Provide the [X, Y] coordinate of the cell's center where the given text is located.  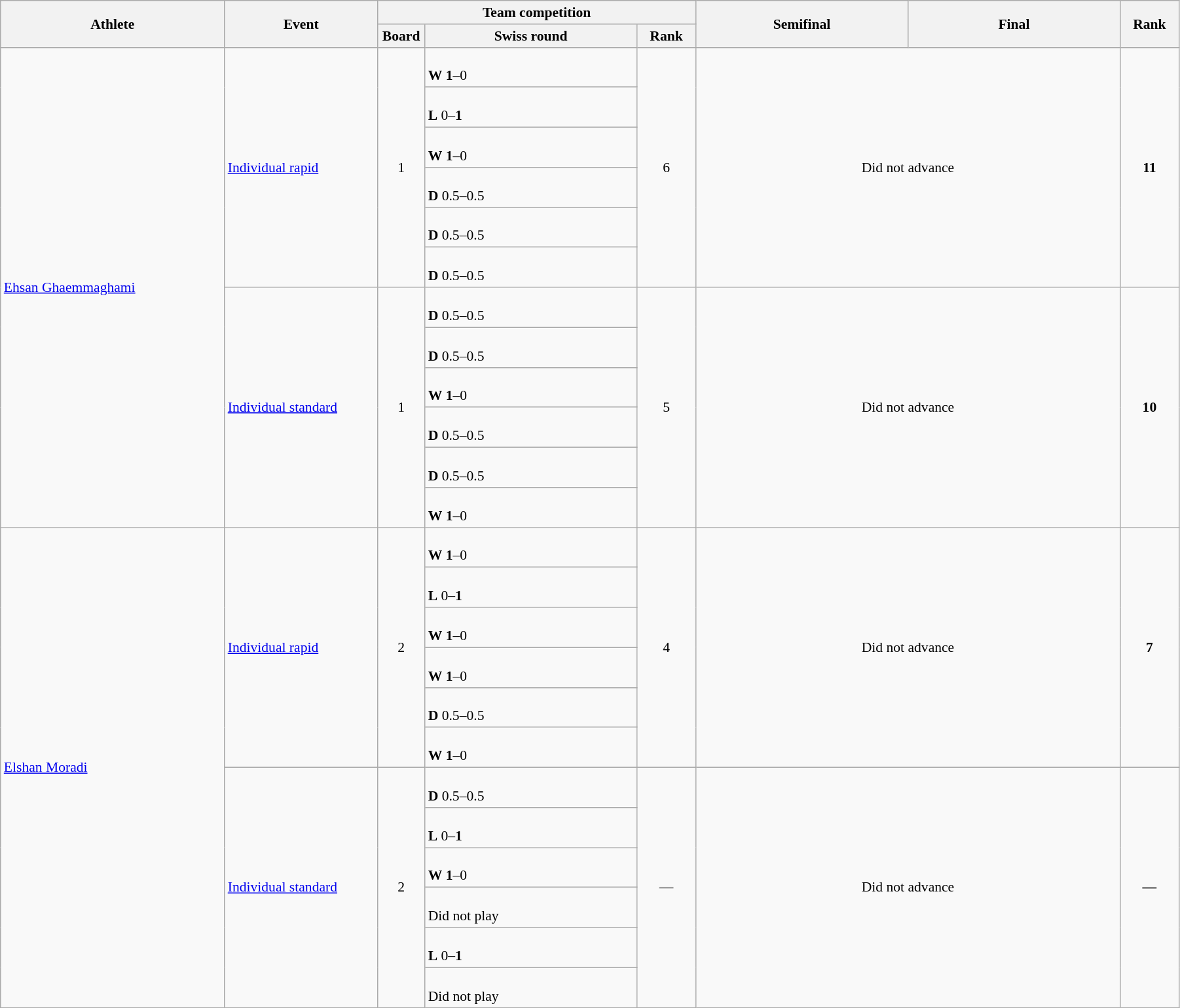
7 [1149, 648]
5 [667, 407]
11 [1149, 168]
Final [1014, 24]
Team competition [537, 12]
6 [667, 168]
Athlete [113, 24]
10 [1149, 407]
4 [667, 648]
Swiss round [531, 36]
Semifinal [802, 24]
Elshan Moradi [113, 768]
Ehsan Ghaemmaghami [113, 287]
Board [401, 36]
Event [301, 24]
